Identify which cell holds the provided text, then report its [x, y] central coordinate. 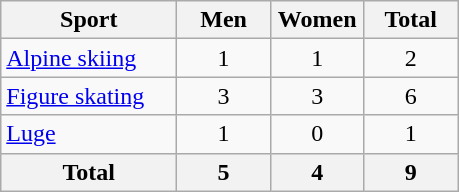
0 [317, 134]
Alpine skiing [89, 58]
6 [411, 96]
Women [317, 20]
2 [411, 58]
9 [411, 172]
Luge [89, 134]
Sport [89, 20]
Men [224, 20]
Figure skating [89, 96]
4 [317, 172]
5 [224, 172]
